Output the (X, Y) coordinate of the center of the cell containing the given text.  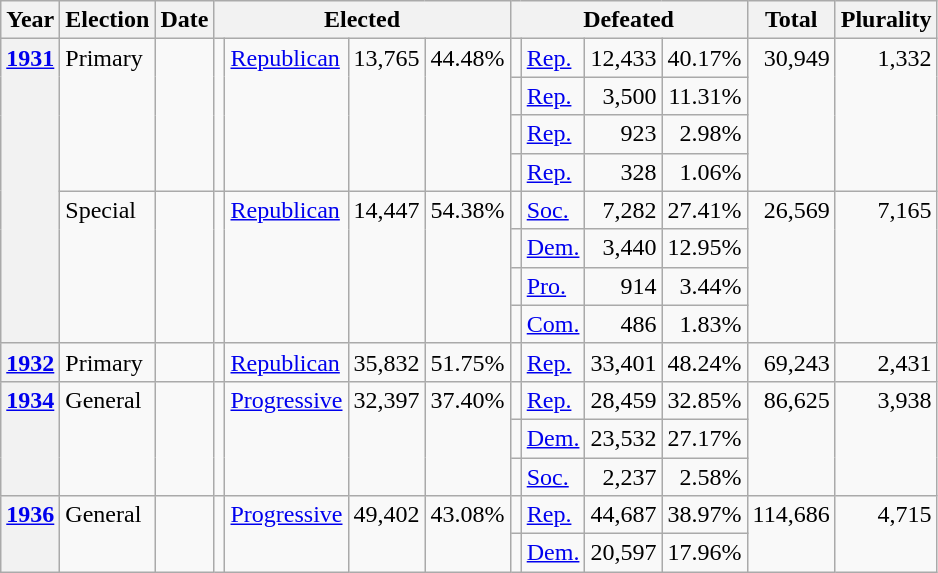
Date (184, 20)
44.48% (468, 115)
28,459 (624, 400)
Election (108, 20)
44,687 (624, 515)
12.95% (704, 248)
32.85% (704, 400)
23,532 (624, 438)
37.40% (468, 438)
48.24% (704, 362)
11.31% (704, 96)
3,500 (624, 96)
26,569 (791, 267)
54.38% (468, 267)
14,447 (386, 267)
1.06% (704, 172)
Pro. (553, 286)
33,401 (624, 362)
27.41% (704, 210)
2,431 (886, 362)
3.44% (704, 286)
Elected (362, 20)
40.17% (704, 58)
30,949 (791, 115)
7,165 (886, 267)
49,402 (386, 534)
2.98% (704, 134)
17.96% (704, 553)
4,715 (886, 534)
1.83% (704, 324)
Plurality (886, 20)
12,433 (624, 58)
32,397 (386, 438)
86,625 (791, 438)
7,282 (624, 210)
1,332 (886, 115)
2.58% (704, 477)
35,832 (386, 362)
3,440 (624, 248)
328 (624, 172)
1936 (30, 534)
Defeated (628, 20)
20,597 (624, 553)
Special (108, 267)
Year (30, 20)
114,686 (791, 534)
1934 (30, 438)
Com. (553, 324)
Total (791, 20)
914 (624, 286)
38.97% (704, 515)
3,938 (886, 438)
27.17% (704, 438)
13,765 (386, 115)
43.08% (468, 534)
923 (624, 134)
1932 (30, 362)
486 (624, 324)
69,243 (791, 362)
2,237 (624, 477)
51.75% (468, 362)
1931 (30, 191)
